Output the [X, Y] coordinate of the center of the cell containing the given text.  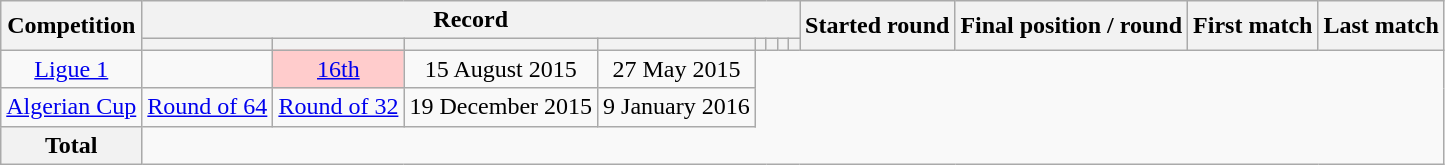
Algerian Cup [72, 107]
27 May 2015 [677, 69]
16th [338, 69]
Final position / round [1072, 26]
Record [471, 20]
Ligue 1 [72, 69]
15 August 2015 [501, 69]
Total [72, 145]
Round of 64 [208, 107]
Started round [878, 26]
First match [1253, 26]
9 January 2016 [677, 107]
19 December 2015 [501, 107]
Competition [72, 26]
Last match [1381, 26]
Round of 32 [338, 107]
